Capture the cell that displays the provided text and extract its [X, Y] central coordinate. 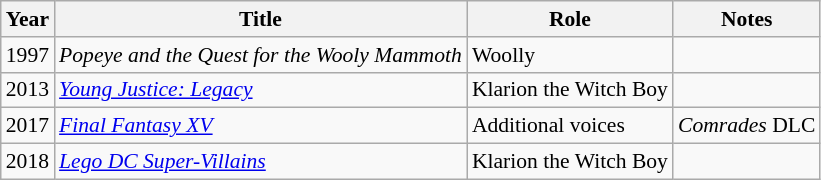
Additional voices [570, 126]
Young Justice: Legacy [260, 90]
Role [570, 19]
2013 [28, 90]
Year [28, 19]
Woolly [570, 55]
1997 [28, 55]
2017 [28, 126]
Notes [746, 19]
Popeye and the Quest for the Wooly Mammoth [260, 55]
Title [260, 19]
Lego DC Super-Villains [260, 162]
Final Fantasy XV [260, 126]
Comrades DLC [746, 126]
2018 [28, 162]
